Capture the cell that displays the provided text and extract its [x, y] central coordinate. 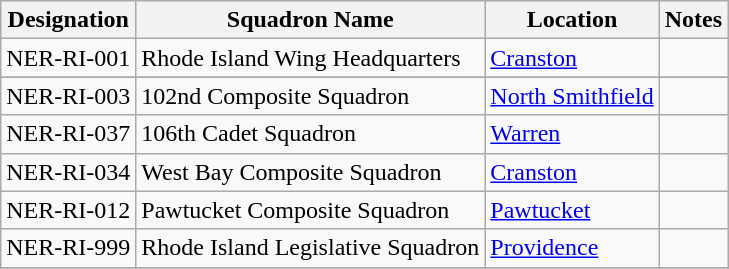
NER-RI-034 [68, 172]
Notes [693, 20]
North Smithfield [572, 96]
NER-RI-999 [68, 248]
Pawtucket [572, 210]
Designation [68, 20]
Squadron Name [310, 20]
102nd Composite Squadron [310, 96]
Rhode Island Wing Headquarters [310, 58]
Providence [572, 248]
106th Cadet Squadron [310, 134]
NER-RI-003 [68, 96]
Warren [572, 134]
Location [572, 20]
Pawtucket Composite Squadron [310, 210]
Rhode Island Legislative Squadron [310, 248]
NER-RI-037 [68, 134]
West Bay Composite Squadron [310, 172]
NER-RI-012 [68, 210]
NER-RI-001 [68, 58]
